Output the (X, Y) coordinate of the center of the cell containing the given text.  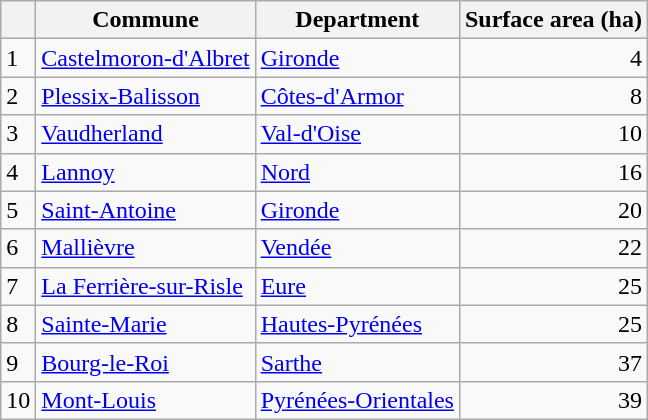
Val-d'Oise (357, 134)
Eure (357, 286)
Nord (357, 172)
2 (18, 96)
Sainte-Marie (146, 324)
7 (18, 286)
Hautes-Pyrénées (357, 324)
37 (553, 362)
Sarthe (357, 362)
20 (553, 210)
Vendée (357, 248)
Surface area (ha) (553, 20)
9 (18, 362)
Bourg-le-Roi (146, 362)
Pyrénées-Orientales (357, 400)
Commune (146, 20)
Vaudherland (146, 134)
6 (18, 248)
Côtes-d'Armor (357, 96)
Mallièvre (146, 248)
1 (18, 58)
Saint-Antoine (146, 210)
22 (553, 248)
Lannoy (146, 172)
La Ferrière-sur-Risle (146, 286)
Castelmoron-d'Albret (146, 58)
Department (357, 20)
5 (18, 210)
16 (553, 172)
Mont-Louis (146, 400)
39 (553, 400)
3 (18, 134)
Plessix-Balisson (146, 96)
